Capture the cell that displays the provided text and extract its [X, Y] central coordinate. 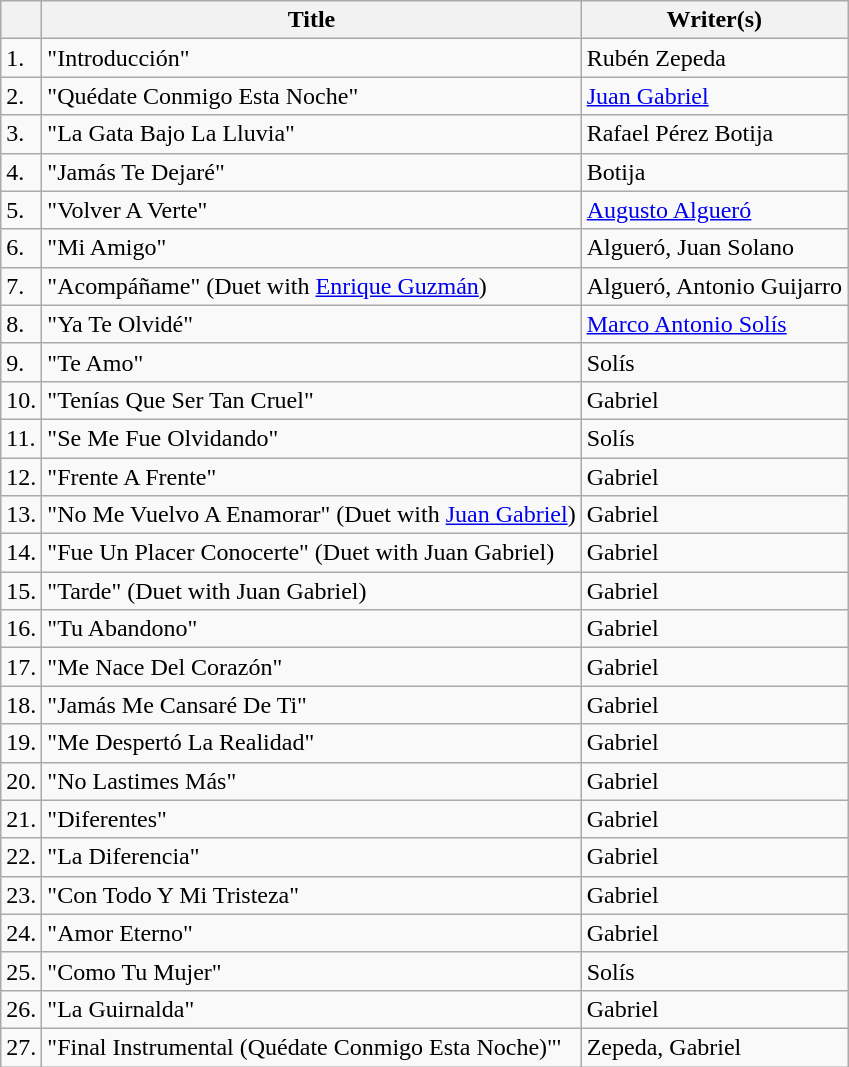
10. [22, 400]
"Me Nace Del Corazón" [312, 667]
"Me Despertó La Realidad" [312, 743]
"Volver A Verte" [312, 210]
13. [22, 515]
"No Me Vuelvo A Enamorar" (Duet with Juan Gabriel) [312, 515]
Augusto Algueró [714, 210]
"Quédate Conmigo Esta Noche" [312, 96]
"Te Amo" [312, 362]
14. [22, 553]
Juan Gabriel [714, 96]
16. [22, 629]
"Frente A Frente" [312, 477]
"Se Me Fue Olvidando" [312, 438]
"Jamás Te Dejaré" [312, 172]
"Acompáñame" (Duet with Enrique Guzmán) [312, 286]
Title [312, 20]
22. [22, 857]
27. [22, 1047]
Botija [714, 172]
26. [22, 1009]
15. [22, 591]
"La Gata Bajo La Lluvia" [312, 134]
Zepeda, Gabriel [714, 1047]
8. [22, 324]
6. [22, 248]
18. [22, 705]
20. [22, 781]
4. [22, 172]
Writer(s) [714, 20]
Rafael Pérez Botija [714, 134]
"Con Todo Y Mi Tristeza" [312, 895]
19. [22, 743]
Rubén Zepeda [714, 58]
"Jamás Me Cansaré De Ti" [312, 705]
21. [22, 819]
Marco Antonio Solís [714, 324]
"Final Instrumental (Quédate Conmigo Esta Noche)"' [312, 1047]
23. [22, 895]
9. [22, 362]
17. [22, 667]
"Diferentes" [312, 819]
"Tenías Que Ser Tan Cruel" [312, 400]
25. [22, 971]
11. [22, 438]
Algueró, Antonio Guijarro [714, 286]
"Mi Amigo" [312, 248]
"No Lastimes Más" [312, 781]
"Como Tu Mujer" [312, 971]
"Tu Abandono" [312, 629]
5. [22, 210]
"Introducción" [312, 58]
1. [22, 58]
"La Guirnalda" [312, 1009]
"Ya Te Olvidé" [312, 324]
"Tarde" (Duet with Juan Gabriel) [312, 591]
3. [22, 134]
7. [22, 286]
"La Diferencia" [312, 857]
Algueró, Juan Solano [714, 248]
"Amor Eterno" [312, 933]
2. [22, 96]
"Fue Un Placer Conocerte" (Duet with Juan Gabriel) [312, 553]
12. [22, 477]
24. [22, 933]
